Detect which cell encompasses the target text, then output its [x, y] center coordinate. 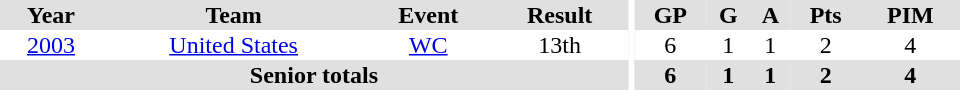
Event [428, 15]
2003 [51, 45]
Result [560, 15]
A [770, 15]
Team [234, 15]
Pts [826, 15]
13th [560, 45]
WC [428, 45]
United States [234, 45]
GP [670, 15]
PIM [910, 15]
G [728, 15]
Year [51, 15]
Senior totals [314, 75]
